For the text-containing cell, return its midpoint in (X, Y) coordinate format. 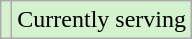
Currently serving (102, 20)
